Capture the cell that displays the provided text and extract its (x, y) central coordinate. 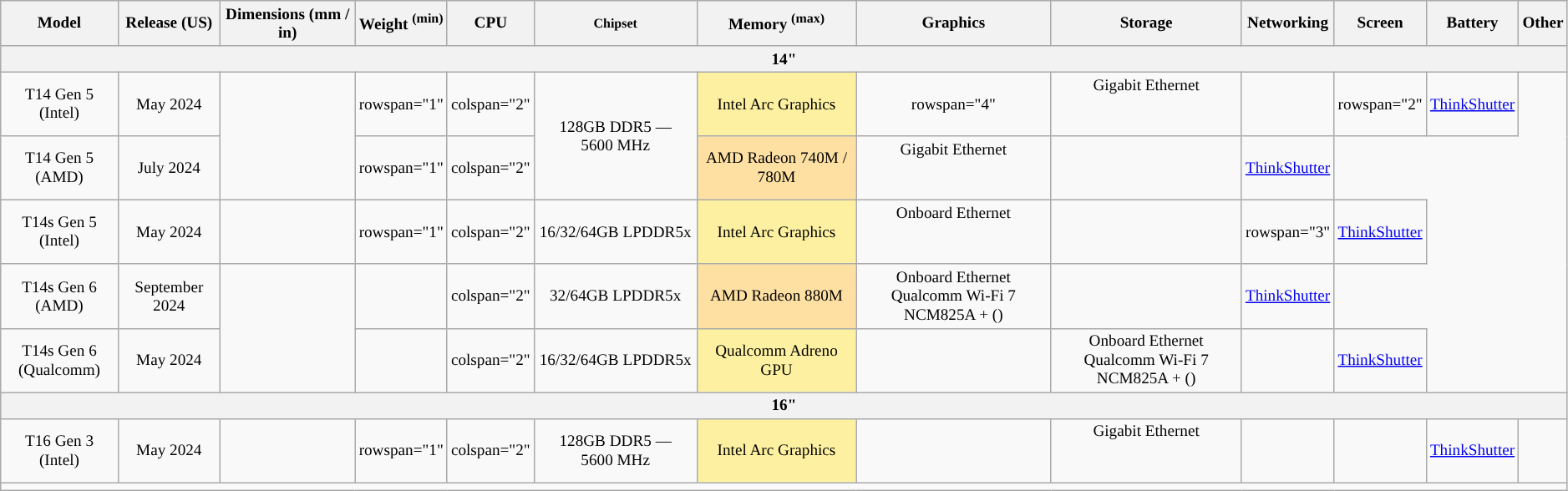
Onboard Ethernet (954, 232)
T14s Gen 6(AMD) (59, 296)
Release (US) (169, 23)
Graphics (954, 23)
rowspan="2" (1380, 104)
T14 Gen 5 (AMD) (59, 169)
Dimensions (mm / in) (287, 23)
14" (784, 59)
T16 Gen 3 (Intel) (59, 451)
T14 Gen 5 (Intel) (59, 104)
Networking (1287, 23)
T14s Gen 5 (Intel) (59, 232)
T14s Gen 6(Qualcomm) (59, 361)
Qualcomm Adreno GPU (777, 361)
Model (59, 23)
Storage (1146, 23)
July 2024 (169, 169)
Other (1543, 23)
rowspan="4" (954, 104)
Chipset (615, 23)
AMD Radeon 740M / 780M (777, 169)
September 2024 (169, 296)
16" (784, 406)
Battery (1472, 23)
32/64GB LPDDR5x (615, 296)
rowspan="3" (1287, 232)
CPU (490, 23)
AMD Radeon 880M (777, 296)
Screen (1380, 23)
Weight (min) (401, 23)
Memory (max) (777, 23)
